Locate the cell with the specified text and output its [x, y] center coordinate. 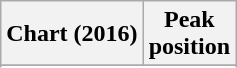
Chart (2016) [72, 34]
Peak position [189, 34]
